From the cell containing the given text, extract its center point as [x, y] coordinate. 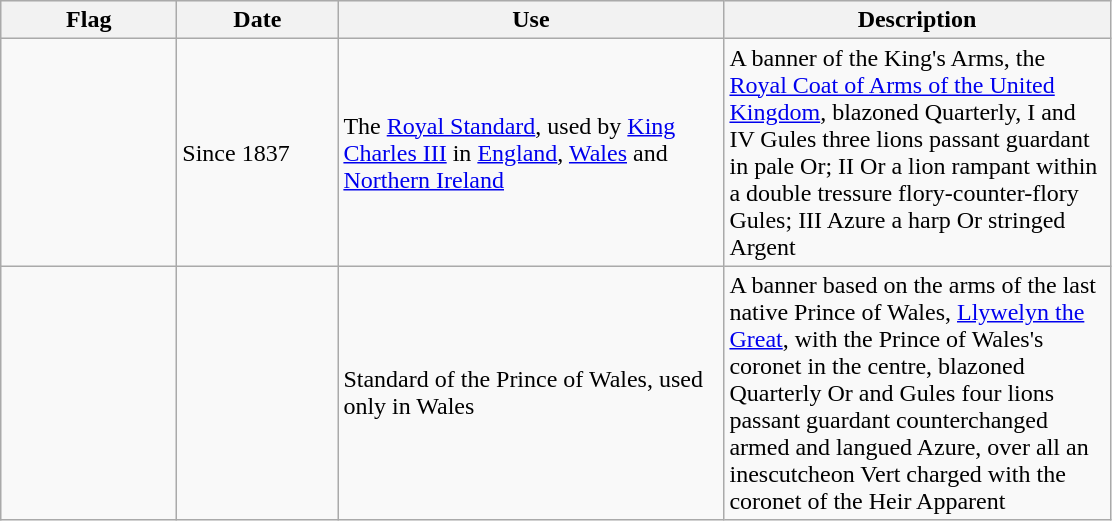
Description [917, 20]
Standard of the Prince of Wales, used only in Wales [531, 393]
The Royal Standard, used by King Charles III in England, Wales and Northern Ireland [531, 152]
Use [531, 20]
Flag [89, 20]
Since 1837 [258, 152]
Date [258, 20]
